Output the [x, y] coordinate of the center of the cell containing the given text.  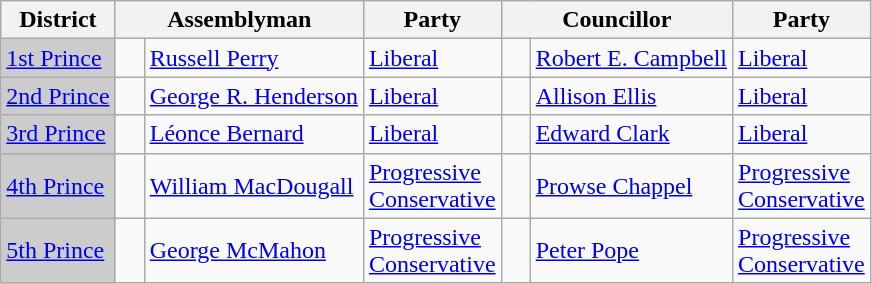
2nd Prince [58, 96]
Prowse Chappel [631, 186]
George McMahon [254, 250]
District [58, 20]
Russell Perry [254, 58]
Peter Pope [631, 250]
Léonce Bernard [254, 134]
1st Prince [58, 58]
Allison Ellis [631, 96]
Robert E. Campbell [631, 58]
3rd Prince [58, 134]
4th Prince [58, 186]
George R. Henderson [254, 96]
Councillor [616, 20]
William MacDougall [254, 186]
Edward Clark [631, 134]
5th Prince [58, 250]
Assemblyman [239, 20]
